Determine the (x, y) coordinate at the center of the cell enclosing the given text.  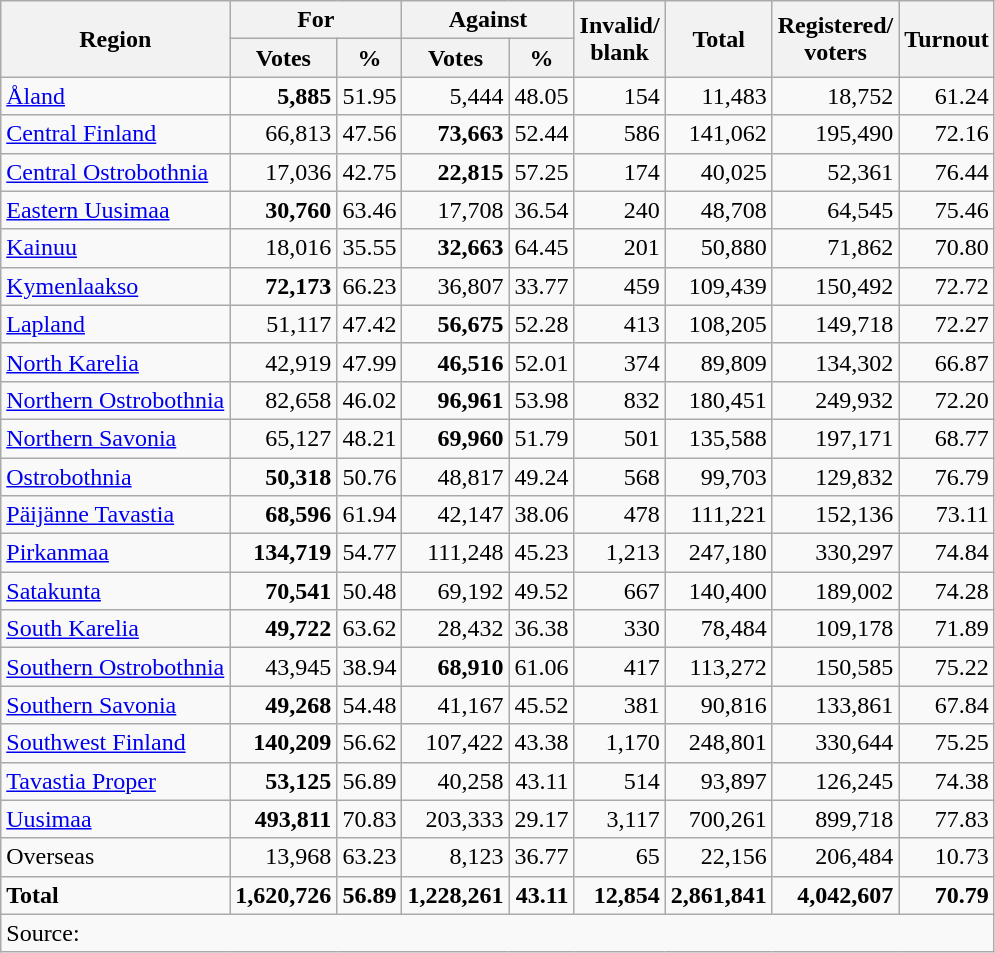
899,718 (836, 819)
74.38 (947, 781)
36.54 (542, 210)
72.72 (947, 286)
68,596 (284, 515)
75.25 (947, 743)
203,333 (456, 819)
63.46 (370, 210)
Ostrobothnia (116, 477)
66.87 (947, 362)
51.95 (370, 96)
49.24 (542, 477)
28,432 (456, 629)
52.44 (542, 134)
1,620,726 (284, 895)
65,127 (284, 438)
2,861,841 (718, 895)
54.48 (370, 705)
54.77 (370, 553)
109,178 (836, 629)
22,156 (718, 857)
4,042,607 (836, 895)
48.05 (542, 96)
111,221 (718, 515)
Central Finland (116, 134)
51,117 (284, 324)
22,815 (456, 172)
501 (620, 438)
70.83 (370, 819)
48,708 (718, 210)
197,171 (836, 438)
52.28 (542, 324)
71.89 (947, 629)
74.84 (947, 553)
12,854 (620, 895)
Region (116, 39)
49,722 (284, 629)
Central Ostrobothnia (116, 172)
107,422 (456, 743)
Kainuu (116, 248)
66.23 (370, 286)
Lapland (116, 324)
Kymenlaakso (116, 286)
64,545 (836, 210)
63.23 (370, 857)
Northern Savonia (116, 438)
108,205 (718, 324)
76.79 (947, 477)
195,490 (836, 134)
180,451 (718, 400)
Uusimaa (116, 819)
113,272 (718, 667)
43,945 (284, 667)
514 (620, 781)
330 (620, 629)
Source: (498, 933)
76.44 (947, 172)
206,484 (836, 857)
Pirkanmaa (116, 553)
70,541 (284, 591)
42,919 (284, 362)
174 (620, 172)
50.48 (370, 591)
135,588 (718, 438)
330,297 (836, 553)
42,147 (456, 515)
53,125 (284, 781)
70.79 (947, 895)
17,036 (284, 172)
Satakunta (116, 591)
47.99 (370, 362)
5,885 (284, 96)
240 (620, 210)
52,361 (836, 172)
38.06 (542, 515)
36.77 (542, 857)
133,861 (836, 705)
71,862 (836, 248)
152,136 (836, 515)
374 (620, 362)
43.38 (542, 743)
201 (620, 248)
65 (620, 857)
69,960 (456, 438)
381 (620, 705)
189,002 (836, 591)
140,400 (718, 591)
129,832 (836, 477)
8,123 (456, 857)
Against (488, 20)
82,658 (284, 400)
99,703 (718, 477)
134,719 (284, 553)
248,801 (718, 743)
832 (620, 400)
134,302 (836, 362)
73.11 (947, 515)
72.16 (947, 134)
13,968 (284, 857)
247,180 (718, 553)
61.24 (947, 96)
67.84 (947, 705)
32,663 (456, 248)
68.77 (947, 438)
72.27 (947, 324)
478 (620, 515)
77.83 (947, 819)
330,644 (836, 743)
49.52 (542, 591)
700,261 (718, 819)
Northern Ostrobothnia (116, 400)
56,675 (456, 324)
96,961 (456, 400)
47.56 (370, 134)
61.94 (370, 515)
72,173 (284, 286)
53.98 (542, 400)
140,209 (284, 743)
38.94 (370, 667)
51.79 (542, 438)
49,268 (284, 705)
35.55 (370, 248)
1,213 (620, 553)
111,248 (456, 553)
50.76 (370, 477)
45.23 (542, 553)
Southern Savonia (116, 705)
33.77 (542, 286)
667 (620, 591)
63.62 (370, 629)
126,245 (836, 781)
5,444 (456, 96)
18,752 (836, 96)
90,816 (718, 705)
Tavastia Proper (116, 781)
For (316, 20)
150,492 (836, 286)
1,228,261 (456, 895)
50,880 (718, 248)
48.21 (370, 438)
41,167 (456, 705)
493,811 (284, 819)
141,062 (718, 134)
North Karelia (116, 362)
109,439 (718, 286)
74.28 (947, 591)
Päijänne Tavastia (116, 515)
66,813 (284, 134)
78,484 (718, 629)
47.42 (370, 324)
154 (620, 96)
75.22 (947, 667)
73,663 (456, 134)
72.20 (947, 400)
249,932 (836, 400)
69,192 (456, 591)
413 (620, 324)
48,817 (456, 477)
40,258 (456, 781)
Eastern Uusimaa (116, 210)
68,910 (456, 667)
40,025 (718, 172)
75.46 (947, 210)
Invalid/blank (620, 39)
South Karelia (116, 629)
10.73 (947, 857)
70.80 (947, 248)
Southwest Finland (116, 743)
45.52 (542, 705)
Turnout (947, 39)
64.45 (542, 248)
17,708 (456, 210)
149,718 (836, 324)
61.06 (542, 667)
417 (620, 667)
586 (620, 134)
Southern Ostrobothnia (116, 667)
11,483 (718, 96)
150,585 (836, 667)
36,807 (456, 286)
46,516 (456, 362)
89,809 (718, 362)
42.75 (370, 172)
30,760 (284, 210)
18,016 (284, 248)
52.01 (542, 362)
Overseas (116, 857)
3,117 (620, 819)
568 (620, 477)
46.02 (370, 400)
459 (620, 286)
Åland (116, 96)
36.38 (542, 629)
Registered/voters (836, 39)
93,897 (718, 781)
56.62 (370, 743)
1,170 (620, 743)
29.17 (542, 819)
57.25 (542, 172)
50,318 (284, 477)
